Identify which cell holds the provided text, then report its (x, y) central coordinate. 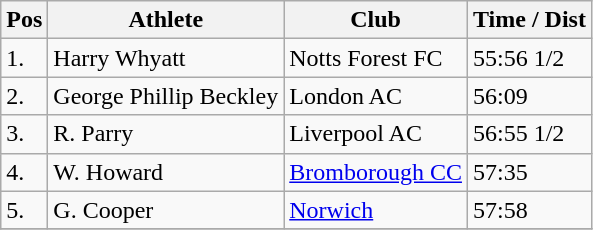
Bromborough CC (376, 172)
Club (376, 20)
57:58 (529, 210)
Liverpool AC (376, 134)
Pos (24, 20)
G. Cooper (166, 210)
W. Howard (166, 172)
George Phillip Beckley (166, 96)
5. (24, 210)
57:35 (529, 172)
55:56 1/2 (529, 58)
Harry Whyatt (166, 58)
Time / Dist (529, 20)
Notts Forest FC (376, 58)
56:55 1/2 (529, 134)
3. (24, 134)
R. Parry (166, 134)
Athlete (166, 20)
56:09 (529, 96)
Norwich (376, 210)
1. (24, 58)
4. (24, 172)
2. (24, 96)
London AC (376, 96)
